Scan for the cell matching the given text and deliver its [x, y] coordinate at center. 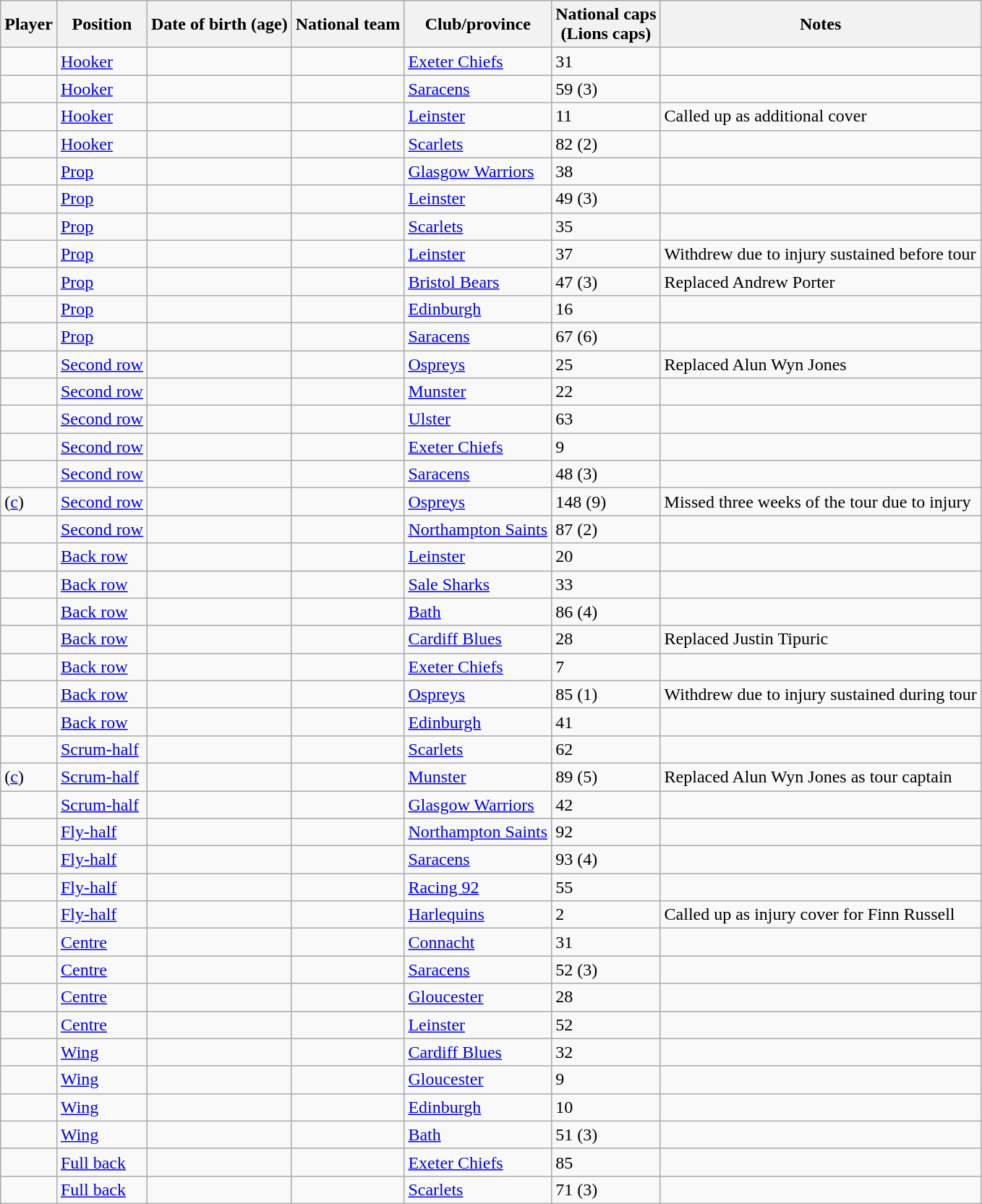
Connacht [478, 942]
148 (9) [606, 502]
52 [606, 1025]
71 (3) [606, 1190]
52 (3) [606, 970]
2 [606, 915]
Racing 92 [478, 887]
Replaced Alun Wyn Jones as tour captain [820, 777]
85 (1) [606, 694]
National caps(Lions caps) [606, 25]
87 (2) [606, 529]
35 [606, 226]
47 (3) [606, 281]
55 [606, 887]
Replaced Alun Wyn Jones [820, 364]
67 (6) [606, 336]
Replaced Andrew Porter [820, 281]
93 (4) [606, 860]
Replaced Justin Tipuric [820, 639]
38 [606, 171]
59 (3) [606, 89]
Withdrew due to injury sustained during tour [820, 694]
Date of birth (age) [219, 25]
22 [606, 392]
Called up as additional cover [820, 116]
37 [606, 254]
41 [606, 722]
Player [29, 25]
42 [606, 805]
7 [606, 667]
86 (4) [606, 612]
32 [606, 1052]
Club/province [478, 25]
11 [606, 116]
62 [606, 749]
Called up as injury cover for Finn Russell [820, 915]
82 (2) [606, 144]
63 [606, 419]
Harlequins [478, 915]
Notes [820, 25]
National team [348, 25]
Sale Sharks [478, 584]
89 (5) [606, 777]
33 [606, 584]
Position [101, 25]
10 [606, 1107]
48 (3) [606, 474]
16 [606, 309]
Bristol Bears [478, 281]
49 (3) [606, 199]
20 [606, 557]
Ulster [478, 419]
Missed three weeks of the tour due to injury [820, 502]
Withdrew due to injury sustained before tour [820, 254]
51 (3) [606, 1135]
85 [606, 1162]
92 [606, 832]
25 [606, 364]
